Return the [X, Y] coordinate for the center point of the cell that contains the specified text.  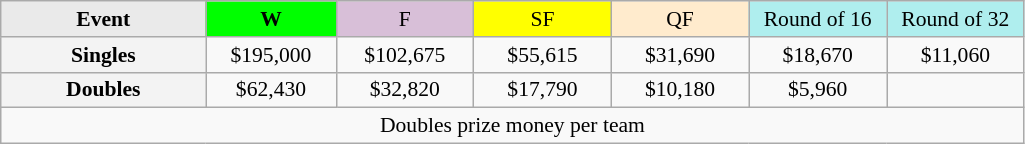
$5,960 [818, 90]
F [405, 19]
$31,690 [680, 55]
$102,675 [405, 55]
Round of 16 [818, 19]
Event [104, 19]
$62,430 [271, 90]
W [271, 19]
$17,790 [543, 90]
Singles [104, 55]
QF [680, 19]
Doubles prize money per team [512, 126]
$11,060 [955, 55]
$55,615 [543, 55]
$18,670 [818, 55]
$195,000 [271, 55]
Round of 32 [955, 19]
$32,820 [405, 90]
Doubles [104, 90]
$10,180 [680, 90]
SF [543, 19]
